For the text-containing cell, return its midpoint in [X, Y] coordinate format. 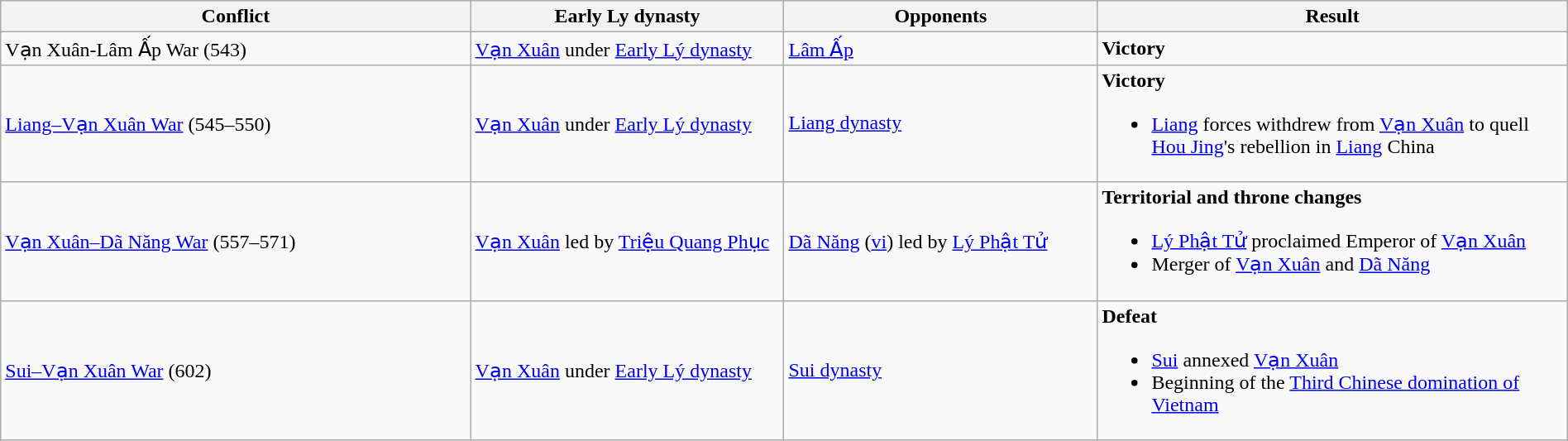
Vạn Xuân-Lâm Ấp War (543) [236, 49]
Conflict [236, 17]
Liang–Vạn Xuân War (545–550) [236, 123]
Liang dynasty [941, 123]
Vạn Xuân–Dã Năng War (557–571) [236, 242]
Sui dynasty [941, 371]
Early Ly dynasty [627, 17]
Opponents [941, 17]
Dã Năng (vi) led by Lý Phật Tử [941, 242]
Territorial and throne changesLý Phật Tử proclaimed Emperor of Vạn XuânMerger of Vạn Xuân and Dã Năng [1332, 242]
VictoryLiang forces withdrew from Vạn Xuân to quell Hou Jing's rebellion in Liang China [1332, 123]
Lâm Ấp [941, 49]
DefeatSui annexed Vạn XuânBeginning of the Third Chinese domination of Vietnam [1332, 371]
Vạn Xuân led by Triệu Quang Phục [627, 242]
Sui–Vạn Xuân War (602) [236, 371]
Victory [1332, 49]
Result [1332, 17]
